Determine the [x, y] coordinate at the center of the cell enclosing the given text.  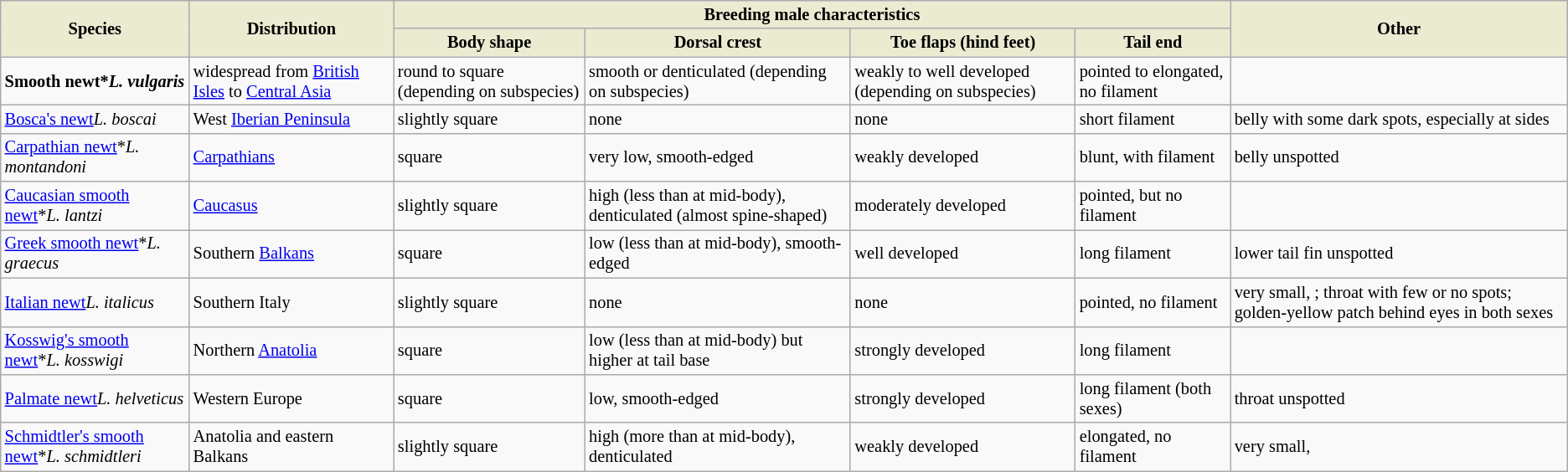
Dorsal crest [717, 43]
Western Europe [291, 399]
low (less than at mid-body) but higher at tail base [717, 351]
Smooth newt*L. vulgaris [95, 81]
very small, [1399, 447]
Caucasus [291, 206]
belly with some dark spots, especially at sides [1399, 120]
round to square (depending on subspecies) [489, 81]
Northern Anatolia [291, 351]
elongated, no filament [1153, 447]
blunt, with filament [1153, 157]
Tail end [1153, 43]
high (less than at mid-body), denticulated (almost spine-shaped) [717, 206]
Palmate newtL. helveticus [95, 399]
very small, ; throat with few or no spots; golden-yellow patch behind eyes in both sexes [1399, 302]
Carpathian newt*L. montandoni [95, 157]
moderately developed [962, 206]
belly unspotted [1399, 157]
low, smooth-edged [717, 399]
very low, smooth-edged [717, 157]
Body shape [489, 43]
Species [95, 28]
Toe flaps (hind feet) [962, 43]
long filament (both sexes) [1153, 399]
throat unspotted [1399, 399]
short filament [1153, 120]
lower tail fin unspotted [1399, 254]
weakly to well developed (depending on subspecies) [962, 81]
Other [1399, 28]
Italian newtL. italicus [95, 302]
Breeding male characteristics [812, 15]
Caucasian smooth newt*L. lantzi [95, 206]
Carpathians [291, 157]
West Iberian Peninsula [291, 120]
widespread from British Isles to Central Asia [291, 81]
Kosswig's smooth newt*L. kosswigi [95, 351]
pointed, no filament [1153, 302]
Southern Balkans [291, 254]
Anatolia and eastern Balkans [291, 447]
Greek smooth newt*L. graecus [95, 254]
pointed, but no filament [1153, 206]
pointed to elongated, no filament [1153, 81]
Southern Italy [291, 302]
smooth or denticulated (depending on subspecies) [717, 81]
Bosca's newtL. boscai [95, 120]
high (more than at mid-body), denticulated [717, 447]
Distribution [291, 28]
Schmidtler's smooth newt*L. schmidtleri [95, 447]
well developed [962, 254]
low (less than at mid-body), smooth-edged [717, 254]
